Extract the [X, Y] coordinate from the center of the cell holding the provided text.  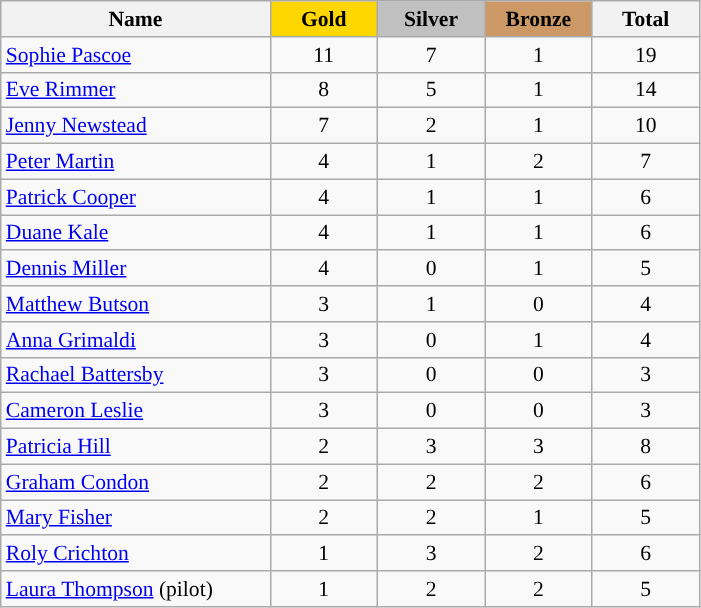
11 [324, 55]
19 [646, 55]
Cameron Leslie [136, 411]
Rachael Battersby [136, 375]
Roly Crichton [136, 554]
Peter Martin [136, 162]
Patrick Cooper [136, 197]
Anna Grimaldi [136, 340]
Matthew Butson [136, 304]
Dennis Miller [136, 269]
Duane Kale [136, 233]
Jenny Newstead [136, 126]
Total [646, 19]
Laura Thompson (pilot) [136, 589]
Patricia Hill [136, 447]
Silver [430, 19]
Bronze [538, 19]
Mary Fisher [136, 518]
Sophie Pascoe [136, 55]
Eve Rimmer [136, 90]
Graham Condon [136, 482]
Name [136, 19]
10 [646, 126]
14 [646, 90]
Gold [324, 19]
